Capture the cell that displays the provided text and extract its [x, y] central coordinate. 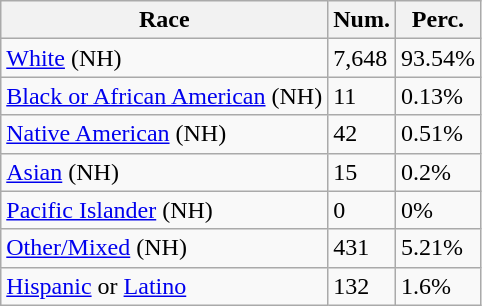
White (NH) [164, 58]
Perc. [438, 20]
5.21% [438, 248]
431 [362, 248]
15 [362, 172]
11 [362, 96]
42 [362, 134]
7,648 [362, 58]
Pacific Islander (NH) [164, 210]
Hispanic or Latino [164, 286]
0.51% [438, 134]
0.13% [438, 96]
Native American (NH) [164, 134]
0.2% [438, 172]
Race [164, 20]
Asian (NH) [164, 172]
0 [362, 210]
Other/Mixed (NH) [164, 248]
Black or African American (NH) [164, 96]
Num. [362, 20]
0% [438, 210]
93.54% [438, 58]
132 [362, 286]
1.6% [438, 286]
